Scan for the cell matching the given text and deliver its [x, y] coordinate at center. 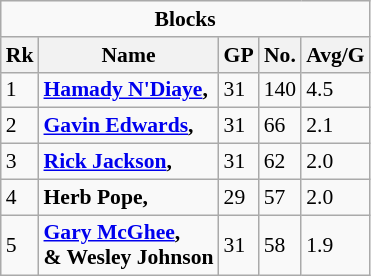
1 [20, 90]
No. [280, 55]
Name [128, 55]
Gary McGhee, & Wesley Johnson [128, 246]
GP [239, 55]
Gavin Edwards, [128, 126]
Rick Jackson, [128, 162]
4 [20, 197]
62 [280, 162]
Hamady N'Diaye, [128, 90]
Rk [20, 55]
Herb Pope, [128, 197]
1.9 [335, 246]
3 [20, 162]
4.5 [335, 90]
Avg/G [335, 55]
140 [280, 90]
66 [280, 126]
2.1 [335, 126]
5 [20, 246]
Blocks [186, 19]
58 [280, 246]
57 [280, 197]
29 [239, 197]
2 [20, 126]
